Locate the cell with the specified text and output its [x, y] center coordinate. 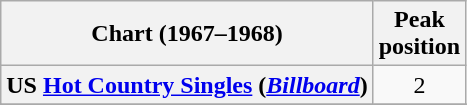
Peakposition [419, 34]
US Hot Country Singles (Billboard) [187, 85]
Chart (1967–1968) [187, 34]
2 [419, 85]
